Find where the given text appears and provide that cell's center as [x, y] coordinate. 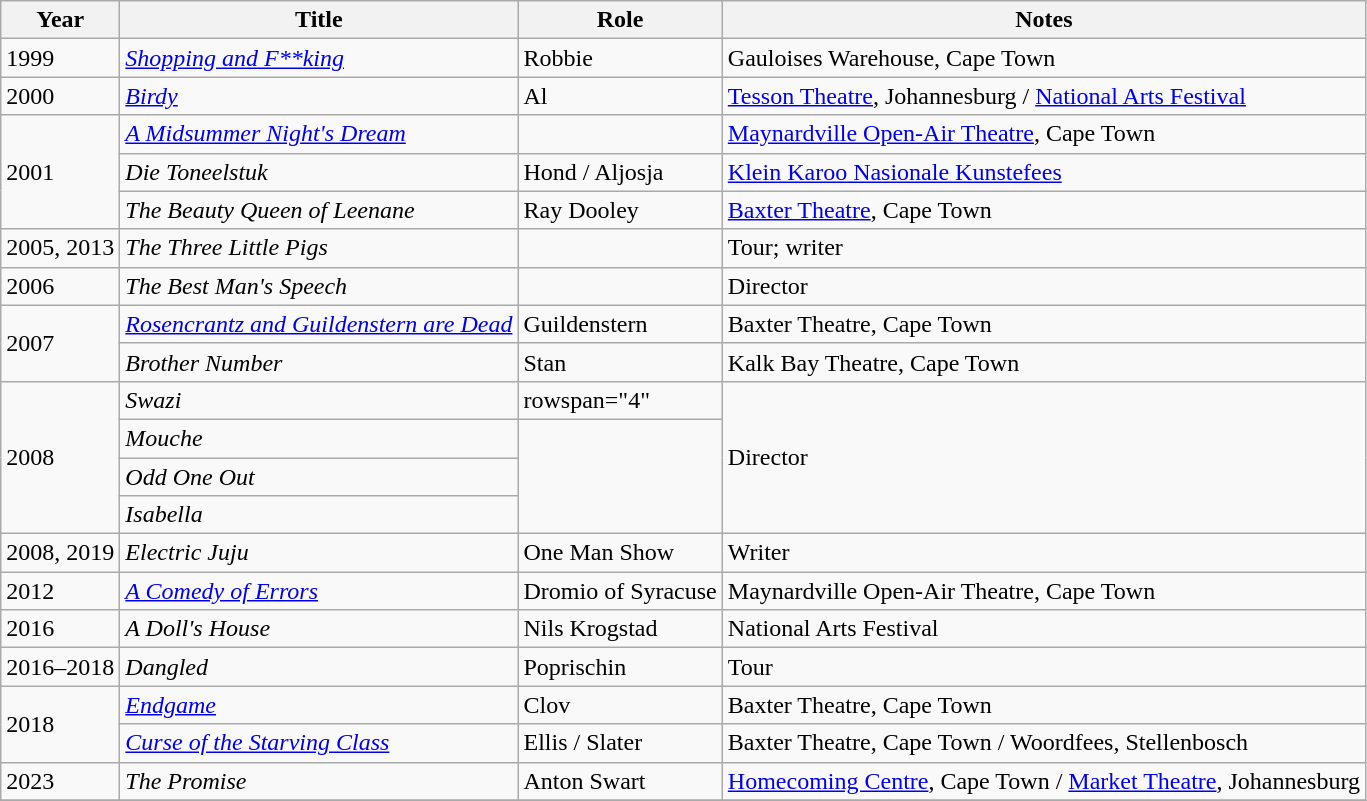
Poprischin [620, 667]
A Midsummer Night's Dream [319, 134]
The Three Little Pigs [319, 248]
2023 [60, 781]
A Doll's House [319, 629]
Curse of the Starving Class [319, 743]
Clov [620, 705]
Tour; writer [1044, 248]
Dromio of Syracuse [620, 591]
Shopping and F**king [319, 58]
Swazi [319, 400]
2012 [60, 591]
Odd One Out [319, 477]
The Beauty Queen of Leenane [319, 210]
Stan [620, 362]
rowspan="4" [620, 400]
Birdy [319, 96]
The Promise [319, 781]
National Arts Festival [1044, 629]
Die Toneelstuk [319, 172]
Tesson Theatre, Johannesburg / National Arts Festival [1044, 96]
Mouche [319, 438]
A Comedy of Errors [319, 591]
2001 [60, 172]
Ray Dooley [620, 210]
2016–2018 [60, 667]
2016 [60, 629]
Kalk Bay Theatre, Cape Town [1044, 362]
Anton Swart [620, 781]
Nils Krogstad [620, 629]
Guildenstern [620, 324]
2005, 2013 [60, 248]
1999 [60, 58]
Year [60, 20]
Role [620, 20]
Homecoming Centre, Cape Town / Market Theatre, Johannesburg [1044, 781]
Brother Number [319, 362]
Title [319, 20]
Tour [1044, 667]
2008 [60, 457]
Writer [1044, 553]
2008, 2019 [60, 553]
Al [620, 96]
2000 [60, 96]
Endgame [319, 705]
One Man Show [620, 553]
2006 [60, 286]
Robbie [620, 58]
Dangled [319, 667]
2018 [60, 724]
2007 [60, 343]
Hond / Aljosja [620, 172]
Isabella [319, 515]
Rosencrantz and Guildenstern are Dead [319, 324]
Baxter Theatre, Cape Town / Woordfees, Stellenbosch [1044, 743]
Gauloises Warehouse, Cape Town [1044, 58]
The Best Man's Speech [319, 286]
Notes [1044, 20]
Ellis / Slater [620, 743]
Klein Karoo Nasionale Kunstefees [1044, 172]
Electric Juju [319, 553]
